Pinpoint the cell where the given text exists, returning its (x, y) midpoint coordinate. 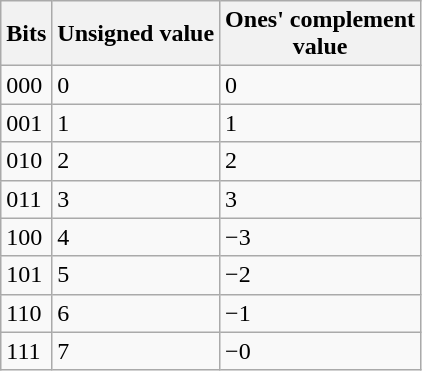
Bits (26, 34)
011 (26, 199)
5 (136, 275)
4 (136, 237)
111 (26, 351)
6 (136, 313)
−0 (320, 351)
Unsigned value (136, 34)
−2 (320, 275)
000 (26, 85)
−1 (320, 313)
110 (26, 313)
010 (26, 161)
100 (26, 237)
Ones' complementvalue (320, 34)
001 (26, 123)
−3 (320, 237)
7 (136, 351)
101 (26, 275)
